From the cell containing the given text, extract its center point as (X, Y) coordinate. 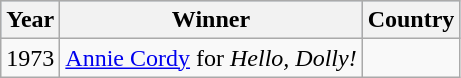
Year (30, 20)
Country (411, 20)
1973 (30, 58)
Winner (211, 20)
Annie Cordy for Hello, Dolly! (211, 58)
